Return (X, Y) of the center of cell containing provided text 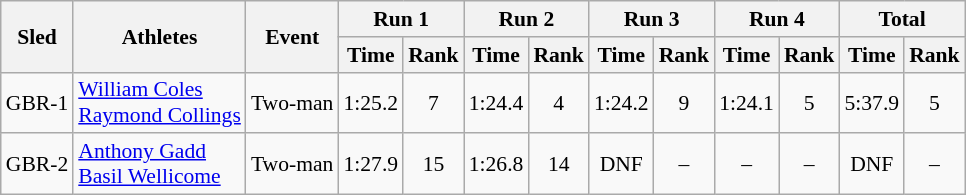
Run 4 (776, 19)
Sled (37, 36)
15 (434, 164)
1:24.4 (496, 102)
9 (684, 102)
5:37.9 (872, 102)
4 (558, 102)
GBR-2 (37, 164)
1:27.9 (370, 164)
7 (434, 102)
Run 3 (652, 19)
Athletes (160, 36)
Anthony GaddBasil Wellicome (160, 164)
Run 2 (526, 19)
1:24.2 (622, 102)
Total (902, 19)
14 (558, 164)
1:24.1 (746, 102)
William ColesRaymond Collings (160, 102)
GBR-1 (37, 102)
1:26.8 (496, 164)
Run 1 (400, 19)
Event (292, 36)
1:25.2 (370, 102)
